Detect which cell encompasses the target text, then output its [X, Y] center coordinate. 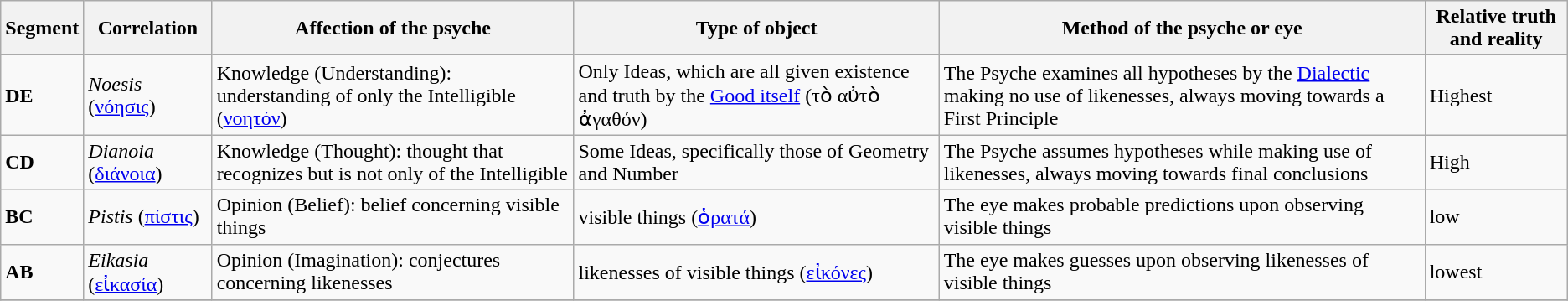
likenesses of visible things (εἰκόνες) [756, 272]
Eikasia (εἰκασία) [147, 272]
Noesis (νόησις) [147, 96]
The Psyche examines all hypotheses by the Dialectic making no use of likenesses, always moving towards a First Principle [1182, 96]
DE [42, 96]
lowest [1496, 272]
Opinion (Belief): belief concerning visible things [393, 216]
Knowledge (Thought): thought that recognizes but is not only of the Intelligible [393, 163]
Segment [42, 29]
The eye makes guesses upon observing likenesses of visible things [1182, 272]
visible things (ὁρατά) [756, 216]
The Psyche assumes hypotheses while making use of likenesses, always moving towards final conclusions [1182, 163]
CD [42, 163]
Method of the psyche or eye [1182, 29]
Correlation [147, 29]
Dianoia (διάνοια) [147, 163]
AB [42, 272]
Highest [1496, 96]
BC [42, 216]
Some Ideas, specifically those of Geometry and Number [756, 163]
Only Ideas, which are all given existence and truth by the Good itself (τὸ αὐτὸ ἀγαθόν) [756, 96]
low [1496, 216]
Type of object [756, 29]
Relative truth and reality [1496, 29]
Knowledge (Understanding): understanding of only the Intelligible (νοητόν) [393, 96]
High [1496, 163]
Opinion (Imagination): conjectures concerning likenesses [393, 272]
The eye makes probable predictions upon observing visible things [1182, 216]
Pistis (πίστις) [147, 216]
Affection of the psyche [393, 29]
